From the cell containing the given text, extract its center point as [x, y] coordinate. 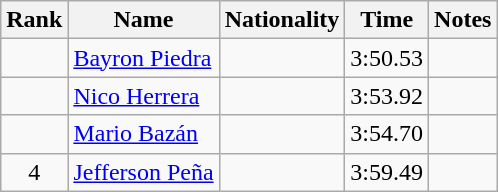
Nico Herrera [144, 96]
3:54.70 [387, 134]
Notes [463, 20]
4 [34, 172]
Rank [34, 20]
Name [144, 20]
Nationality [282, 20]
3:59.49 [387, 172]
Jefferson Peña [144, 172]
Mario Bazán [144, 134]
Time [387, 20]
3:50.53 [387, 58]
Bayron Piedra [144, 58]
3:53.92 [387, 96]
